Search for the cell housing the specified text and yield its [X, Y] center coordinate. 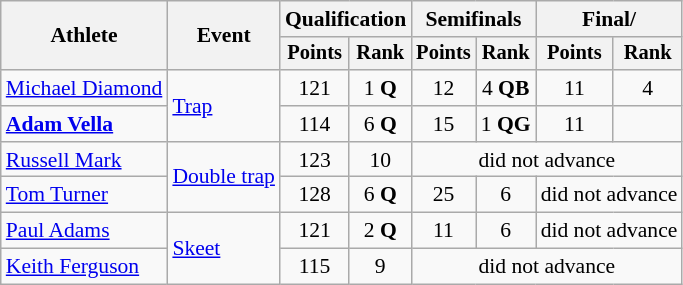
Event [224, 36]
123 [314, 160]
Keith Ferguson [84, 267]
128 [314, 195]
9 [380, 267]
Paul Adams [84, 231]
12 [443, 88]
1 QG [506, 124]
4 QB [506, 88]
10 [380, 160]
Qualification [346, 19]
Semifinals [473, 19]
Tom Turner [84, 195]
Russell Mark [84, 160]
Final/ [610, 19]
Trap [224, 106]
Adam Vella [84, 124]
25 [443, 195]
Athlete [84, 36]
4 [648, 88]
Skeet [224, 248]
15 [443, 124]
115 [314, 267]
2 Q [380, 231]
Double trap [224, 178]
1 Q [380, 88]
114 [314, 124]
Michael Diamond [84, 88]
